Extract the [X, Y] coordinate from the center of the cell holding the provided text.  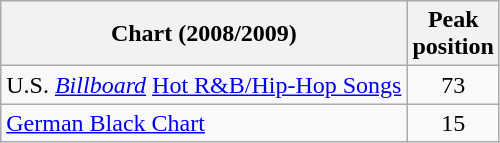
73 [453, 85]
15 [453, 123]
Chart (2008/2009) [204, 34]
German Black Chart [204, 123]
U.S. Billboard Hot R&B/Hip-Hop Songs [204, 85]
Peakposition [453, 34]
